Search for the cell housing the specified text and yield its [X, Y] center coordinate. 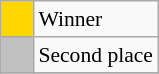
Winner [96, 19]
Second place [96, 55]
